Detect which cell encompasses the target text, then output its (x, y) center coordinate. 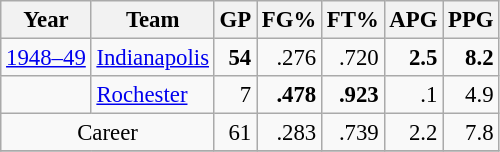
Team (152, 20)
2.2 (414, 133)
8.2 (471, 58)
GP (235, 20)
APG (414, 20)
.739 (354, 133)
7.8 (471, 133)
PPG (471, 20)
.478 (290, 95)
Rochester (152, 95)
FT% (354, 20)
2.5 (414, 58)
.1 (414, 95)
.923 (354, 95)
61 (235, 133)
4.9 (471, 95)
Career (108, 133)
.720 (354, 58)
54 (235, 58)
1948–49 (46, 58)
.283 (290, 133)
Year (46, 20)
FG% (290, 20)
Indianapolis (152, 58)
.276 (290, 58)
7 (235, 95)
